Return (X, Y) of the center of cell containing provided text 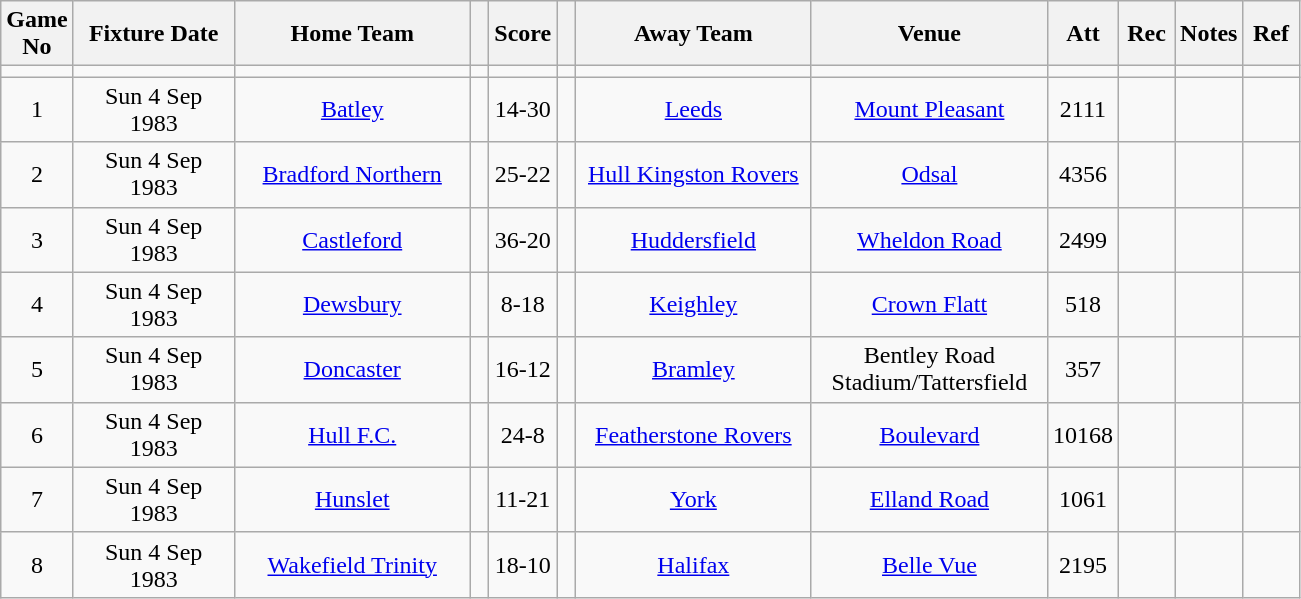
5 (37, 370)
1 (37, 110)
Bentley Road Stadium/Tattersfield (929, 370)
Crown Flatt (929, 304)
Hunslet (352, 500)
Batley (352, 110)
4 (37, 304)
Away Team (693, 34)
Bramley (693, 370)
York (693, 500)
Doncaster (352, 370)
Home Team (352, 34)
Keighley (693, 304)
16-12 (523, 370)
2111 (1082, 110)
Bradford Northern (352, 174)
3 (37, 240)
Dewsbury (352, 304)
2499 (1082, 240)
Hull Kingston Rovers (693, 174)
2195 (1082, 564)
25-22 (523, 174)
Game No (37, 34)
Mount Pleasant (929, 110)
Castleford (352, 240)
Venue (929, 34)
Notes (1209, 34)
Boulevard (929, 434)
Odsal (929, 174)
36-20 (523, 240)
2 (37, 174)
Wheldon Road (929, 240)
Fixture Date (154, 34)
14-30 (523, 110)
Hull F.C. (352, 434)
Leeds (693, 110)
10168 (1082, 434)
Wakefield Trinity (352, 564)
Ref (1271, 34)
357 (1082, 370)
1061 (1082, 500)
8-18 (523, 304)
Huddersfield (693, 240)
11-21 (523, 500)
Featherstone Rovers (693, 434)
Halifax (693, 564)
Rec (1147, 34)
8 (37, 564)
Elland Road (929, 500)
4356 (1082, 174)
6 (37, 434)
Belle Vue (929, 564)
7 (37, 500)
24-8 (523, 434)
518 (1082, 304)
Att (1082, 34)
Score (523, 34)
18-10 (523, 564)
